Locate the cell with the specified text and output its (X, Y) center coordinate. 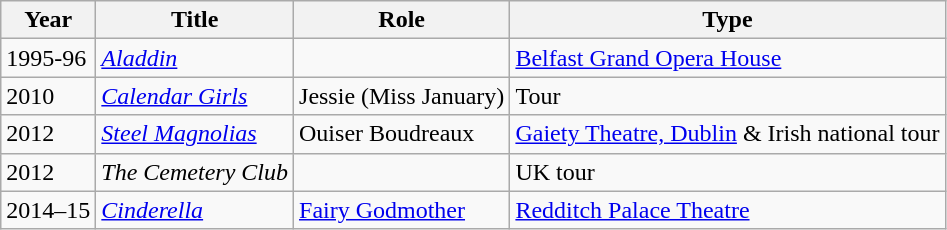
UK tour (728, 172)
2010 (48, 96)
Role (402, 20)
Fairy Godmother (402, 210)
Type (728, 20)
Aladdin (195, 58)
Jessie (Miss January) (402, 96)
2014–15 (48, 210)
Title (195, 20)
1995-96 (48, 58)
Gaiety Theatre, Dublin & Irish national tour (728, 134)
Belfast Grand Opera House (728, 58)
The Cemetery Club (195, 172)
Year (48, 20)
Cinderella (195, 210)
Calendar Girls (195, 96)
Steel Magnolias (195, 134)
Tour (728, 96)
Redditch Palace Theatre (728, 210)
Ouiser Boudreaux (402, 134)
